Detect which cell encompasses the target text, then output its [X, Y] center coordinate. 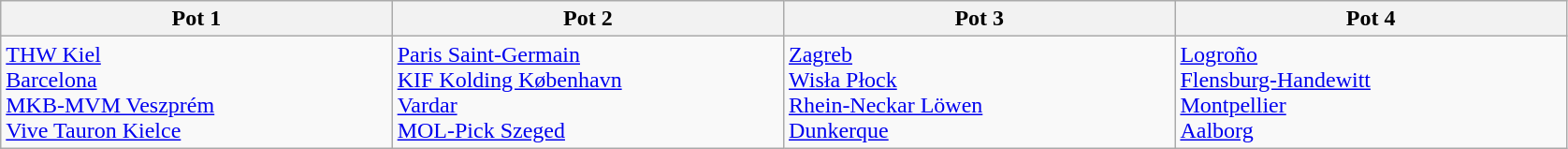
Pot 1 [196, 19]
Paris Saint-Germain KIF Kolding København Vardar MOL-Pick Szeged [588, 92]
Pot 4 [1371, 19]
Pot 2 [588, 19]
Logroño Flensburg-Handewitt Montpellier Aalborg [1371, 92]
Pot 3 [980, 19]
Zagreb Wisła Płock Rhein-Neckar Löwen Dunkerque [980, 92]
THW Kiel Barcelona MKB-MVM Veszprém Vive Tauron Kielce [196, 92]
